Provide the [X, Y] coordinate of the cell's center where the given text is located.  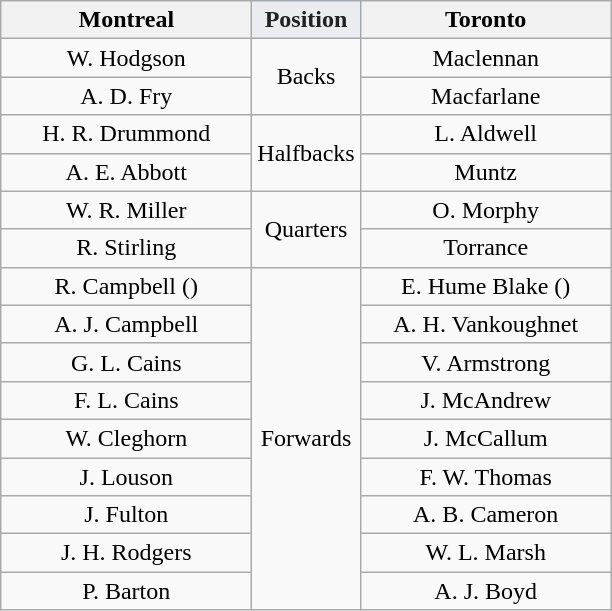
P. Barton [126, 591]
Maclennan [486, 58]
W. Hodgson [126, 58]
A. H. Vankoughnet [486, 324]
H. R. Drummond [126, 134]
Forwards [306, 438]
Quarters [306, 229]
A. E. Abbott [126, 172]
J. H. Rodgers [126, 553]
J. Louson [126, 477]
A. J. Campbell [126, 324]
A. J. Boyd [486, 591]
R. Stirling [126, 248]
W. Cleghorn [126, 438]
W. L. Marsh [486, 553]
J. Fulton [126, 515]
Halfbacks [306, 153]
A. D. Fry [126, 96]
J. McAndrew [486, 400]
O. Morphy [486, 210]
G. L. Cains [126, 362]
L. Aldwell [486, 134]
Position [306, 20]
A. B. Cameron [486, 515]
Torrance [486, 248]
Backs [306, 77]
W. R. Miller [126, 210]
E. Hume Blake () [486, 286]
J. McCallum [486, 438]
R. Campbell () [126, 286]
F. L. Cains [126, 400]
Macfarlane [486, 96]
V. Armstrong [486, 362]
Montreal [126, 20]
F. W. Thomas [486, 477]
Muntz [486, 172]
Toronto [486, 20]
